Return (x, y) of the center of cell containing provided text 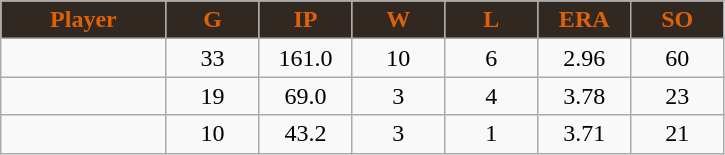
1 (492, 134)
4 (492, 96)
G (212, 20)
60 (678, 58)
33 (212, 58)
161.0 (306, 58)
3.71 (584, 134)
IP (306, 20)
3.78 (584, 96)
6 (492, 58)
2.96 (584, 58)
L (492, 20)
21 (678, 134)
69.0 (306, 96)
Player (84, 20)
SO (678, 20)
43.2 (306, 134)
ERA (584, 20)
W (398, 20)
19 (212, 96)
23 (678, 96)
